Return the (X, Y) coordinate for the center point of the cell that contains the specified text.  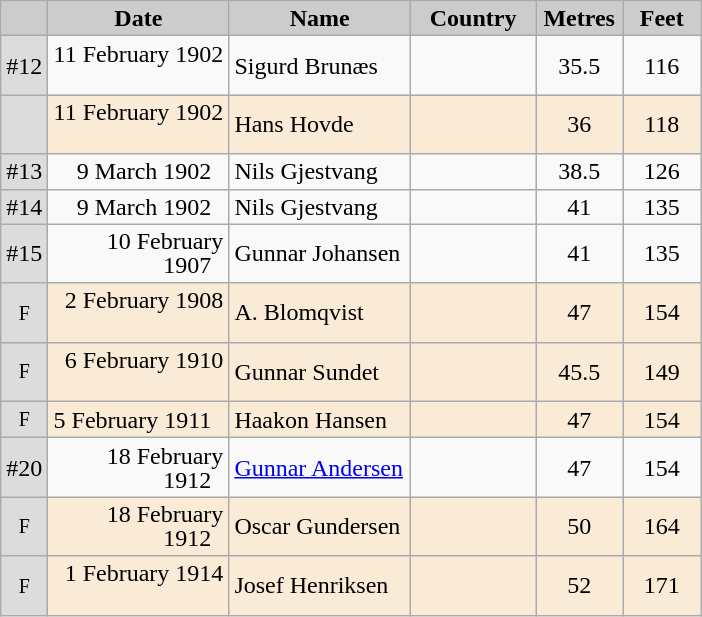
Haakon Hansen (320, 420)
Name (320, 18)
38.5 (580, 172)
Country (472, 18)
45.5 (580, 372)
2 February 1908 (138, 312)
Gunnar Sundet (320, 372)
Oscar Gundersen (320, 526)
118 (662, 124)
Metres (580, 18)
126 (662, 172)
#20 (24, 468)
Feet (662, 18)
50 (580, 526)
#12 (24, 66)
35.5 (580, 66)
36 (580, 124)
Date (138, 18)
#13 (24, 172)
6 February 1910 (138, 372)
Gunnar Johansen (320, 254)
164 (662, 526)
116 (662, 66)
5 February 1911 (138, 420)
#15 (24, 254)
A. Blomqvist (320, 312)
149 (662, 372)
#14 (24, 206)
Hans Hovde (320, 124)
171 (662, 586)
Gunnar Andersen (320, 468)
Sigurd Brunæs (320, 66)
Josef Henriksen (320, 586)
10 February 1907 (138, 254)
1 February 1914 (138, 586)
52 (580, 586)
